For the text-containing cell, return its midpoint in [x, y] coordinate format. 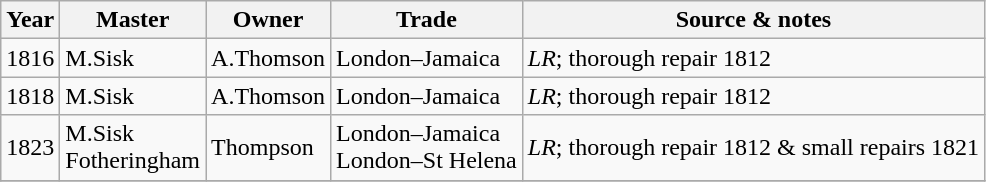
LR; thorough repair 1812 & small repairs 1821 [753, 148]
Year [30, 20]
1823 [30, 148]
Source & notes [753, 20]
Master [133, 20]
1818 [30, 96]
Thompson [268, 148]
London–JamaicaLondon–St Helena [427, 148]
Trade [427, 20]
1816 [30, 58]
Owner [268, 20]
M.SiskFotheringham [133, 148]
